Return [X, Y] of the center of cell containing provided text 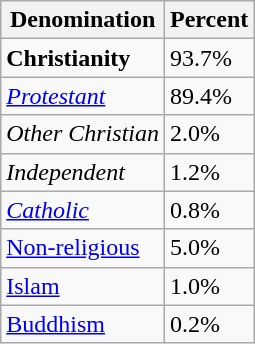
0.2% [210, 324]
Percent [210, 20]
Christianity [83, 58]
0.8% [210, 210]
93.7% [210, 58]
2.0% [210, 134]
1.0% [210, 286]
Protestant [83, 96]
1.2% [210, 172]
Independent [83, 172]
Non-religious [83, 248]
Buddhism [83, 324]
Islam [83, 286]
Other Christian [83, 134]
89.4% [210, 96]
Denomination [83, 20]
5.0% [210, 248]
Catholic [83, 210]
